Provide the (X, Y) coordinate of the cell's center where the given text is located.  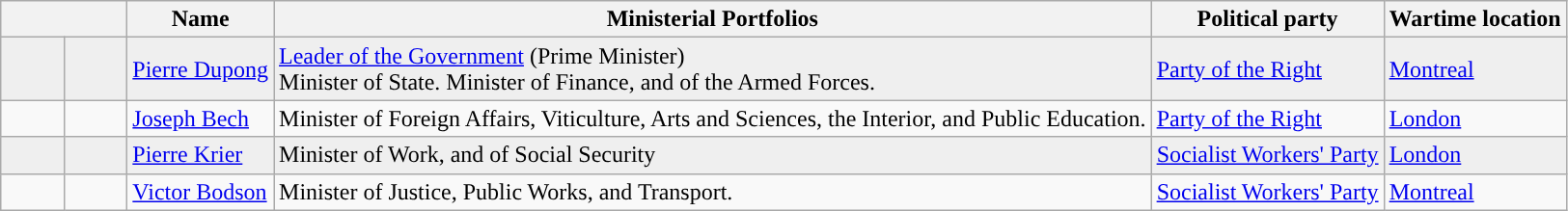
Ministerial Portfolios (713, 19)
Pierre Dupong (201, 69)
Minister of Work, and of Social Security (713, 155)
Pierre Krier (201, 155)
Wartime location (1474, 19)
Name (201, 19)
Political party (1268, 19)
Leader of the Government (Prime Minister)Minister of State. Minister of Finance, and of the Armed Forces. (713, 69)
Joseph Bech (201, 119)
Victor Bodson (201, 192)
Minister of Justice, Public Works, and Transport. (713, 192)
Minister of Foreign Affairs, Viticulture, Arts and Sciences, the Interior, and Public Education. (713, 119)
